For the text-containing cell, return its midpoint in (x, y) coordinate format. 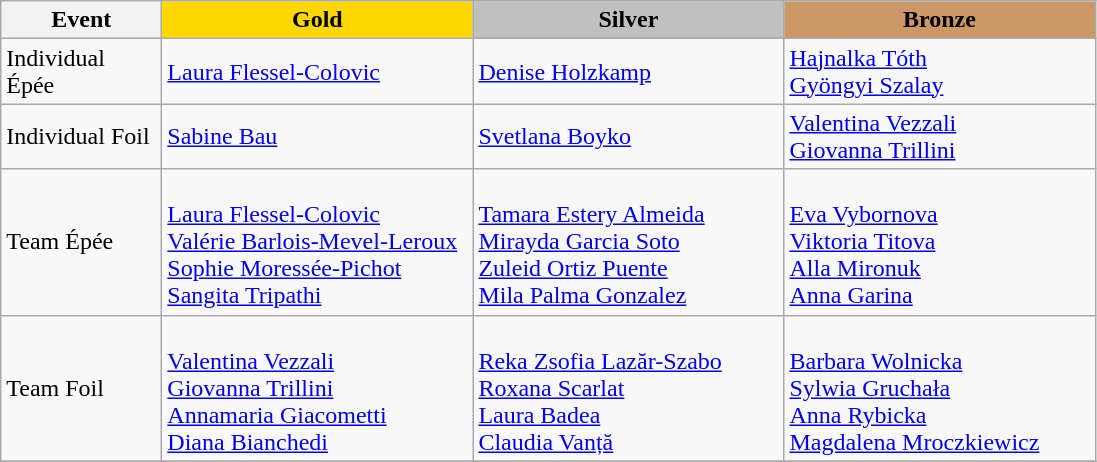
Gold (318, 20)
Event (82, 20)
Individual Épée (82, 72)
Denise Holzkamp (628, 72)
Laura Flessel-Colovic Valérie Barlois-Mevel-Leroux Sophie Moressée-Pichot Sangita Tripathi (318, 242)
Individual Foil (82, 136)
Eva Vybornova Viktoria Titova Alla Mironuk Anna Garina (940, 242)
Reka Zsofia Lazăr-Szabo Roxana Scarlat Laura Badea Claudia Vanță (628, 388)
Team Épée (82, 242)
Barbara Wolnicka Sylwia Gruchała Anna Rybicka Magdalena Mroczkiewicz (940, 388)
Valentina Vezzali Giovanna Trillini (940, 136)
Silver (628, 20)
Sabine Bau (318, 136)
Tamara Estery Almeida Mirayda Garcia Soto Zuleid Ortiz Puente Mila Palma Gonzalez (628, 242)
Valentina Vezzali Giovanna Trillini Annamaria Giacometti Diana Bianchedi (318, 388)
Bronze (940, 20)
Team Foil (82, 388)
Hajnalka Tóth Gyöngyi Szalay (940, 72)
Svetlana Boyko (628, 136)
Laura Flessel-Colovic (318, 72)
